Output the (x, y) coordinate of the center of the cell containing the given text.  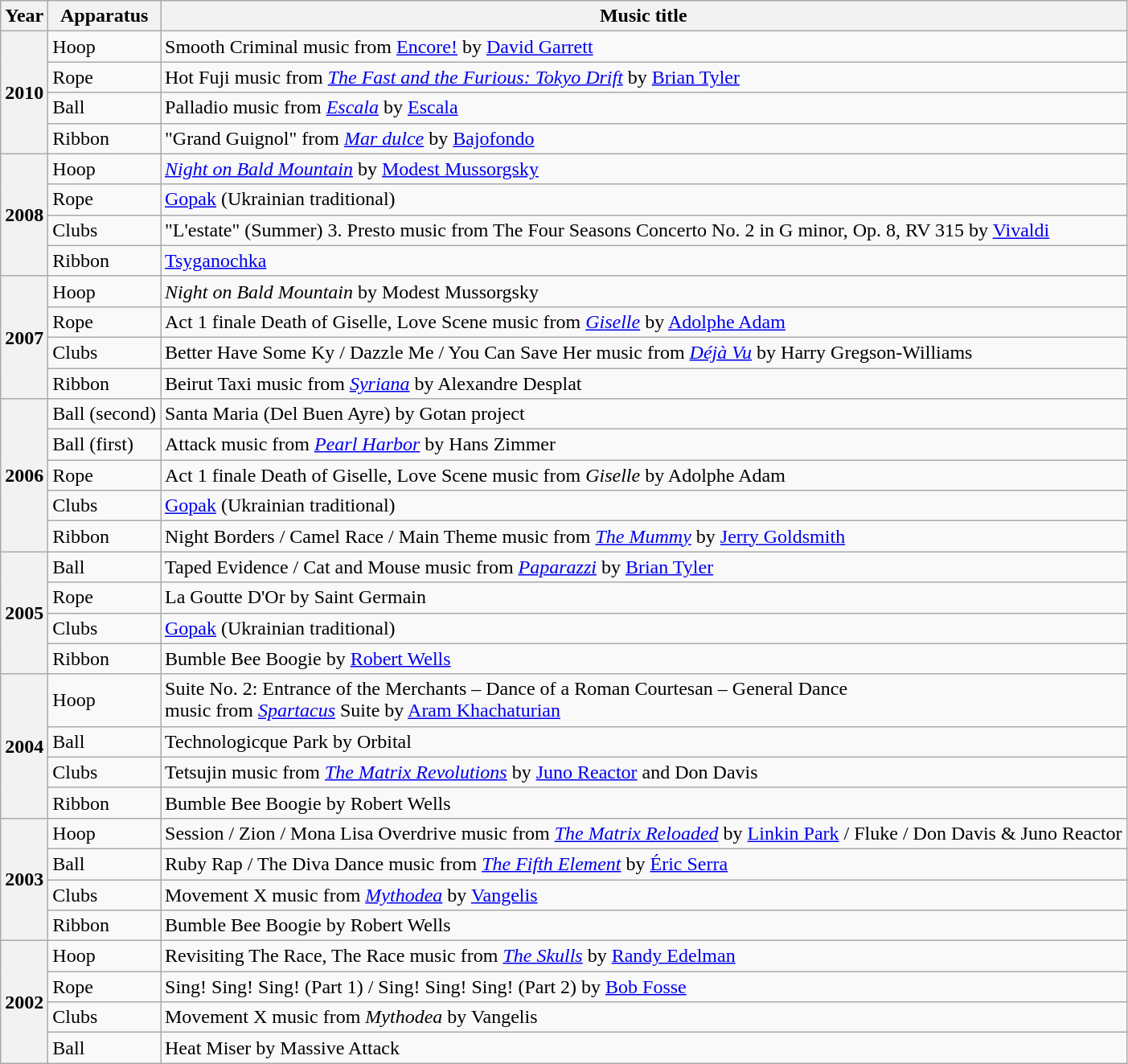
Hot Fuji music from The Fast and the Furious: Tokyo Drift by Brian Tyler (644, 77)
Year (24, 16)
2008 (24, 215)
Smooth Criminal music from Encore! by David Garrett (644, 47)
Session / Zion / Mona Lisa Overdrive music from The Matrix Reloaded by Linkin Park / Fluke / Don Davis & Juno Reactor (644, 833)
Tetsujin music from The Matrix Revolutions by Juno Reactor and Don Davis (644, 772)
Palladio music from Escala by Escala (644, 108)
La Goutte D'Or by Saint Germain (644, 598)
Technologicque Park by Orbital (644, 742)
Ruby Rap / The Diva Dance music from The Fifth Element by Éric Serra (644, 864)
"Grand Guignol" from Mar dulce by Bajofondo (644, 138)
Beirut Taxi music from Syriana by Alexandre Desplat (644, 384)
Taped Evidence / Cat and Mouse music from Paparazzi by Brian Tyler (644, 567)
Santa Maria (Del Buen Ayre) by Gotan project (644, 414)
Music title (644, 16)
2006 (24, 475)
Heat Miser by Massive Attack (644, 1048)
Ball (first) (105, 445)
Apparatus (105, 16)
Night Borders / Camel Race / Main Theme music from The Mummy by Jerry Goldsmith (644, 536)
Revisiting The Race, The Race music from The Skulls by Randy Edelman (644, 956)
2003 (24, 879)
2007 (24, 337)
"L'estate" (Summer) 3. Presto music from The Four Seasons Concerto No. 2 in G minor, Op. 8, RV 315 by Vivaldi (644, 230)
2010 (24, 92)
Suite No. 2: Entrance of the Merchants – Dance of a Roman Courtesan – General Dance music from Spartacus Suite by Aram Khachaturian (644, 700)
Tsyganochka (644, 261)
Better Have Some Ky / Dazzle Me / You Can Save Her music from Déjà Vu by Harry Gregson-Williams (644, 352)
Attack music from Pearl Harbor by Hans Zimmer (644, 445)
Ball (second) (105, 414)
2004 (24, 746)
Sing! Sing! Sing! (Part 1) / Sing! Sing! Sing! (Part 2) by Bob Fosse (644, 987)
2005 (24, 613)
2002 (24, 1002)
